Identify which cell holds the provided text, then report its [x, y] central coordinate. 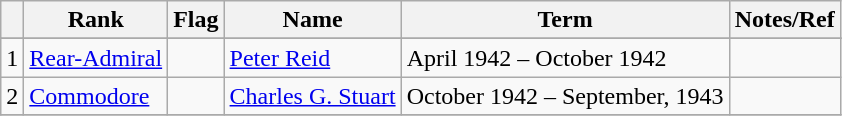
1 [12, 58]
April 1942 – October 1942 [565, 58]
Name [312, 20]
Peter Reid [312, 58]
Rear-Admiral [96, 58]
October 1942 – September, 1943 [565, 96]
Rank [96, 20]
Commodore [96, 96]
Term [565, 20]
Charles G. Stuart [312, 96]
2 [12, 96]
Notes/Ref [784, 20]
Flag [196, 20]
